For the text-containing cell, return its midpoint in [X, Y] coordinate format. 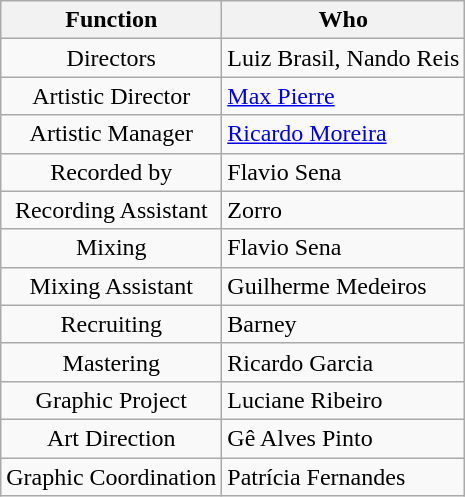
Art Direction [112, 438]
Recording Assistant [112, 210]
Directors [112, 58]
Artistic Director [112, 96]
Luiz Brasil, Nando Reis [344, 58]
Who [344, 20]
Max Pierre [344, 96]
Barney [344, 324]
Function [112, 20]
Luciane Ribeiro [344, 400]
Mixing [112, 248]
Graphic Coordination [112, 477]
Ricardo Moreira [344, 134]
Patrícia Fernandes [344, 477]
Ricardo Garcia [344, 362]
Mixing Assistant [112, 286]
Guilherme Medeiros [344, 286]
Graphic Project [112, 400]
Recruiting [112, 324]
Gê Alves Pinto [344, 438]
Mastering [112, 362]
Zorro [344, 210]
Artistic Manager [112, 134]
Recorded by [112, 172]
